Capture the cell that displays the provided text and extract its [X, Y] central coordinate. 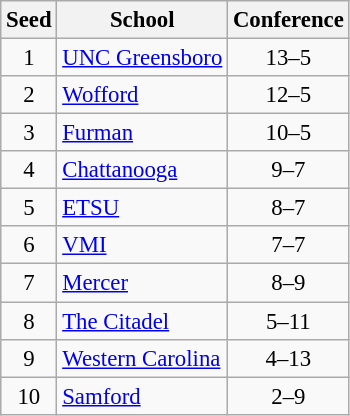
Western Carolina [142, 358]
ETSU [142, 208]
9–7 [289, 170]
2–9 [289, 396]
Wofford [142, 95]
Seed [29, 20]
7–7 [289, 245]
Samford [142, 396]
UNC Greensboro [142, 58]
13–5 [289, 58]
1 [29, 58]
3 [29, 133]
School [142, 20]
7 [29, 283]
Furman [142, 133]
VMI [142, 245]
9 [29, 358]
Chattanooga [142, 170]
2 [29, 95]
5–11 [289, 321]
4–13 [289, 358]
6 [29, 245]
8–7 [289, 208]
Conference [289, 20]
10 [29, 396]
12–5 [289, 95]
10–5 [289, 133]
The Citadel [142, 321]
8 [29, 321]
8–9 [289, 283]
Mercer [142, 283]
4 [29, 170]
5 [29, 208]
